Determine the [x, y] coordinate at the center of the cell enclosing the given text.  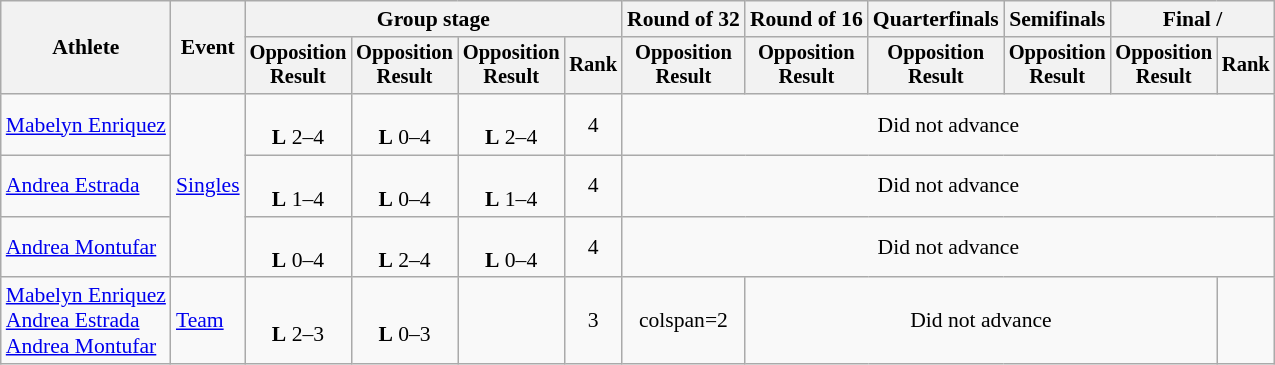
Round of 32 [684, 19]
Andrea Montufar [86, 248]
Round of 16 [806, 19]
L 0–3 [404, 322]
Mabelyn Enriquez [86, 124]
Group stage [434, 19]
Final / [1192, 19]
Mabelyn EnriquezAndrea EstradaAndrea Montufar [86, 322]
colspan=2 [684, 322]
3 [593, 322]
Team [208, 322]
Singles [208, 186]
Athlete [86, 48]
Event [208, 48]
Semifinals [1058, 19]
Andrea Estrada [86, 186]
Quarterfinals [936, 19]
L 2–3 [298, 322]
